Determine the (X, Y) coordinate at the center of the cell enclosing the given text.  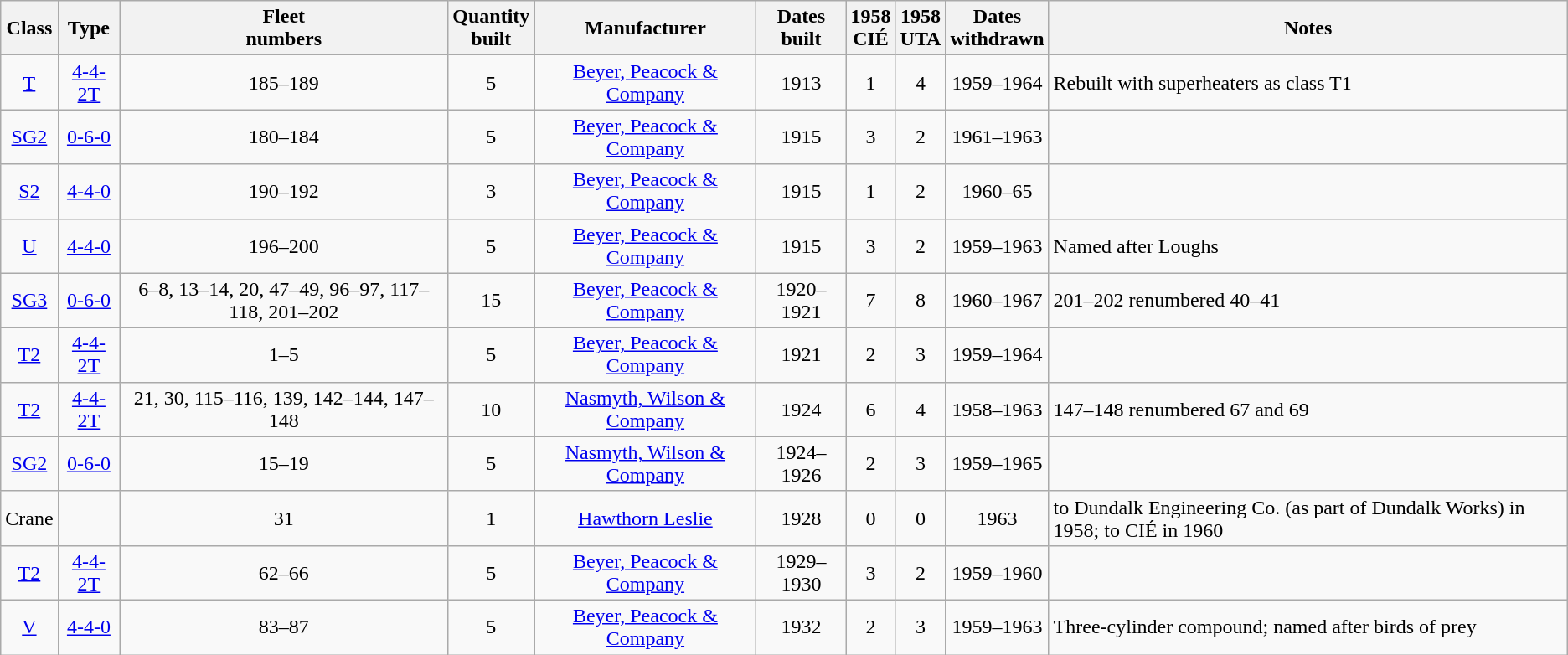
1959–1960 (997, 573)
to Dundalk Engineering Co. (as part of Dundalk Works) in 1958; to CIÉ in 1960 (1308, 518)
1960–1967 (997, 300)
Manufacturer (645, 28)
1961–1963 (997, 137)
15–19 (284, 464)
1929–1930 (801, 573)
1–5 (284, 355)
1928 (801, 518)
21, 30, 115–116, 139, 142–144, 147–148 (284, 409)
1932 (801, 627)
1958CIÉ (871, 28)
Rebuilt with superheaters as class T1 (1308, 82)
196–200 (284, 246)
1913 (801, 82)
185–189 (284, 82)
190–192 (284, 191)
62–66 (284, 573)
1924–1926 (801, 464)
1963 (997, 518)
S2 (29, 191)
1960–65 (997, 191)
201–202 renumbered 40–41 (1308, 300)
1958–1963 (997, 409)
1958UTA (921, 28)
Datesbuilt (801, 28)
Crane (29, 518)
1924 (801, 409)
83–87 (284, 627)
10 (491, 409)
V (29, 627)
T (29, 82)
7 (871, 300)
Fleetnumbers (284, 28)
1921 (801, 355)
U (29, 246)
Quantitybuilt (491, 28)
8 (921, 300)
31 (284, 518)
Named after Loughs (1308, 246)
Notes (1308, 28)
15 (491, 300)
1959–1965 (997, 464)
6 (871, 409)
SG3 (29, 300)
Class (29, 28)
Three-cylinder compound; named after birds of prey (1308, 627)
6–8, 13–14, 20, 47–49, 96–97, 117–118, 201–202 (284, 300)
1920–1921 (801, 300)
147–148 renumbered 67 and 69 (1308, 409)
180–184 (284, 137)
Dateswithdrawn (997, 28)
Hawthorn Leslie (645, 518)
Type (89, 28)
